For the text-containing cell, return its midpoint in (x, y) coordinate format. 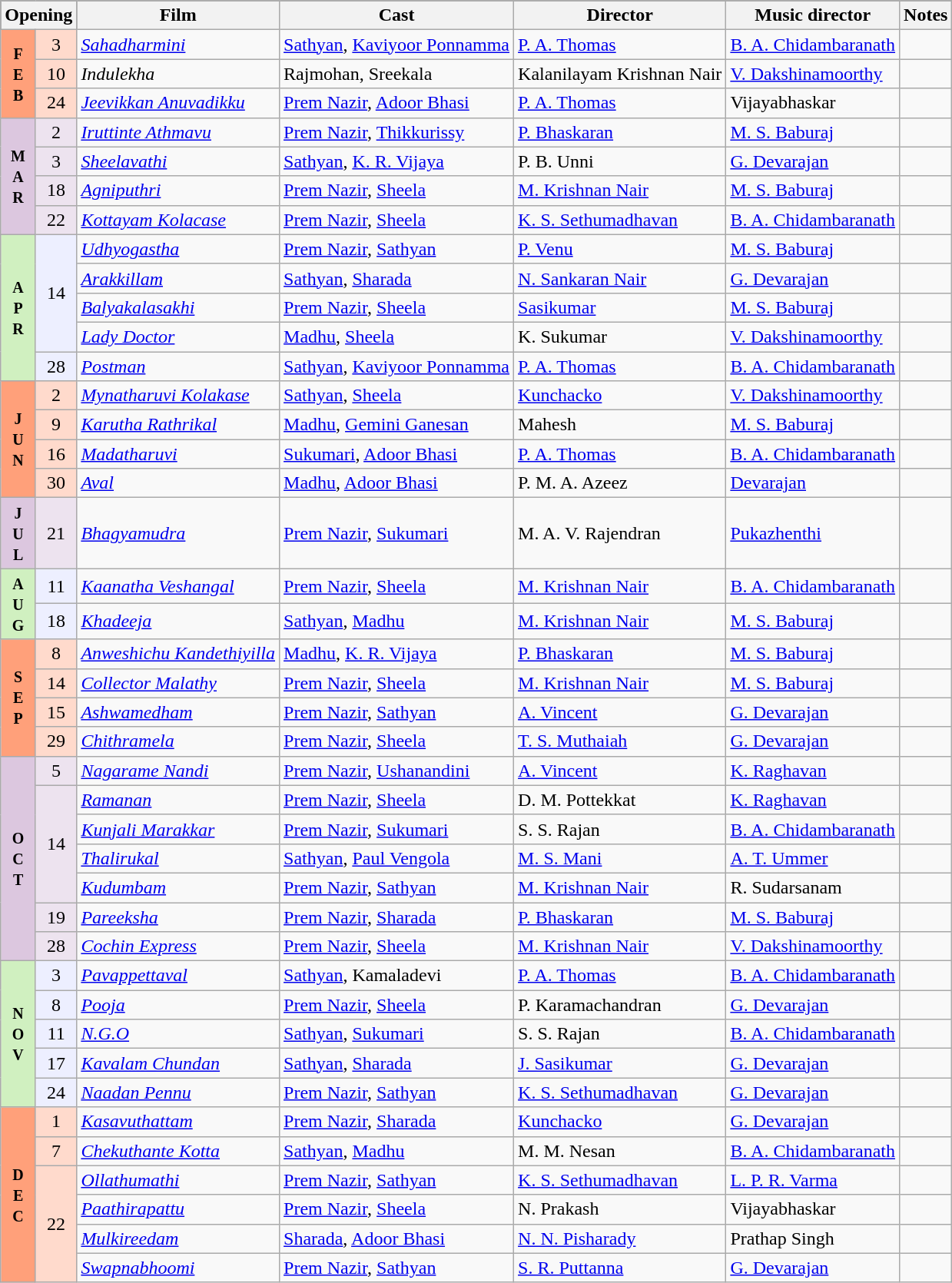
JUN (18, 439)
Notes (926, 15)
Sathyan, Paul Vengola (396, 858)
OCT (18, 858)
Iruttinte Athmavu (178, 132)
19 (55, 917)
9 (55, 425)
Pooja (178, 1005)
Madhu, Sheela (396, 336)
7 (55, 1151)
Opening (38, 15)
Pukazhenthi (813, 533)
1 (55, 1122)
Director (620, 15)
Paathirapattu (178, 1209)
Sathyan, Sukumari (396, 1034)
APR (18, 307)
Cast (396, 15)
Arakkillam (178, 278)
Prathap Singh (813, 1238)
Kaanatha Veshangal (178, 586)
30 (55, 483)
L. P. R. Varma (813, 1180)
15 (55, 712)
Kottayam Kolacase (178, 220)
Sathyan, Sheela (396, 396)
Naadan Pennu (178, 1092)
A. T. Ummer (813, 858)
Postman (178, 366)
Sahadharmini (178, 45)
K. Sukumar (620, 336)
Film (178, 15)
Kavalam Chundan (178, 1063)
Sathyan, Kamaladevi (396, 976)
16 (55, 454)
DEC (18, 1195)
SEP (18, 698)
FEB (18, 74)
Kunjali Marakkar (178, 829)
Devarajan (813, 483)
Lady Doctor (178, 336)
P. B. Unni (620, 161)
Madhu, Adoor Bhasi (396, 483)
J. Sasikumar (620, 1063)
Kasavuthattam (178, 1122)
Prem Nazir, Thikkurissy (396, 132)
N. N. Pisharady (620, 1238)
Chithramela (178, 741)
AUG (18, 604)
21 (55, 533)
Cochin Express (178, 947)
Ashwamedham (178, 712)
Jeevikkan Anuvadikku (178, 103)
N. Prakash (620, 1209)
10 (55, 74)
29 (55, 741)
Khadeeja (178, 622)
Nagarame Nandi (178, 771)
N. Sankaran Nair (620, 278)
Madhu, K. R. Vijaya (396, 654)
Kudumbam (178, 887)
R. Sudarsanam (813, 887)
5 (55, 771)
Sukumari, Adoor Bhasi (396, 454)
Ollathumathi (178, 1180)
N.G.O (178, 1034)
MAR (18, 176)
Mahesh (620, 425)
Music director (813, 15)
JUL (18, 533)
Rajmohan, Sreekala (396, 74)
Sharada, Adoor Bhasi (396, 1238)
Udhyogastha (178, 249)
Indulekha (178, 74)
Sathyan, K. R. Vijaya (396, 161)
Agniputhri (178, 191)
Balyakalasakhi (178, 307)
T. S. Muthaiah (620, 741)
Prem Nazir, Ushanandini (396, 771)
P. M. A. Azeez (620, 483)
17 (55, 1063)
Sheelavathi (178, 161)
Anweshichu Kandethiyilla (178, 654)
Prem Nazir, Adoor Bhasi (396, 103)
M. M. Nesan (620, 1151)
M. A. V. Rajendran (620, 533)
Mynatharuvi Kolakase (178, 396)
S. R. Puttanna (620, 1268)
Sasikumar (620, 307)
Pavappettaval (178, 976)
Madhu, Gemini Ganesan (396, 425)
Ramanan (178, 800)
Aval (178, 483)
NOV (18, 1034)
Chekuthante Kotta (178, 1151)
Collector Malathy (178, 683)
Madatharuvi (178, 454)
P. Venu (620, 249)
Swapnabhoomi (178, 1268)
M. S. Mani (620, 858)
Mulkireedam (178, 1238)
Karutha Rathrikal (178, 425)
Kalanilayam Krishnan Nair (620, 74)
P. Karamachandran (620, 1005)
Pareeksha (178, 917)
Bhagyamudra (178, 533)
D. M. Pottekkat (620, 800)
Thalirukal (178, 858)
